Determine the (X, Y) coordinate at the center of the cell enclosing the given text.  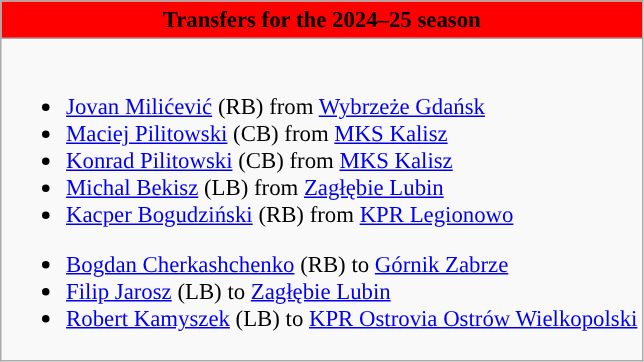
Transfers for the 2024–25 season (322, 20)
